Search for the cell housing the specified text and yield its [X, Y] center coordinate. 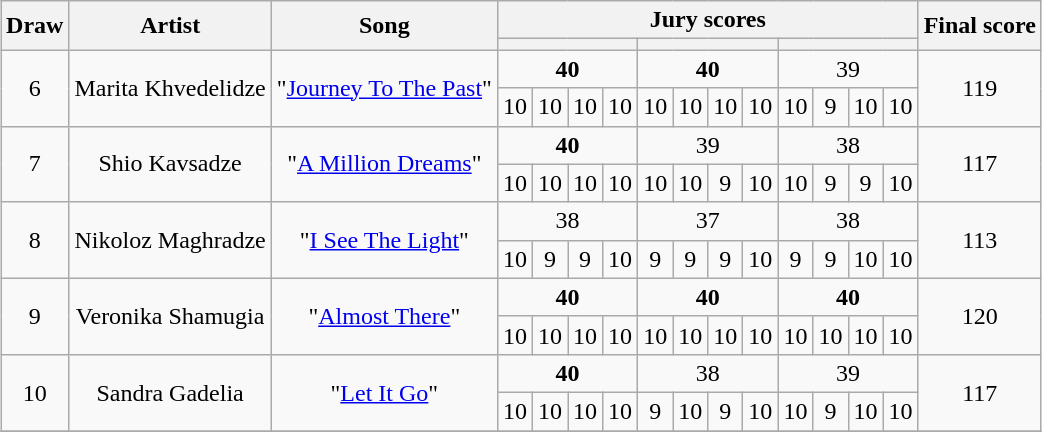
"I See The Light" [384, 240]
8 [35, 240]
Song [384, 26]
Sandra Gadelia [170, 392]
7 [35, 164]
37 [708, 221]
"Almost There" [384, 316]
"Let It Go" [384, 392]
Artist [170, 26]
Shio Kavsadze [170, 164]
119 [980, 88]
Marita Khvedelidze [170, 88]
6 [35, 88]
Final score [980, 26]
"Journey To The Past" [384, 88]
"A Million Dreams" [384, 164]
Veronika Shamugia [170, 316]
Jury scores [708, 20]
113 [980, 240]
120 [980, 316]
Nikoloz Maghradze [170, 240]
Draw [35, 26]
